Detect which cell encompasses the target text, then output its [x, y] center coordinate. 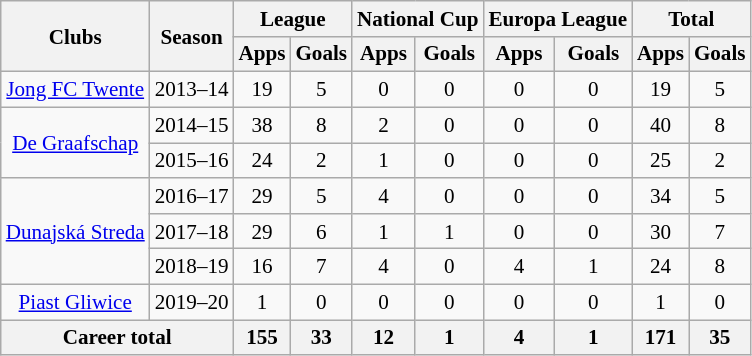
Season [192, 36]
40 [660, 124]
2019–20 [192, 302]
Career total [118, 338]
Dunajská Streda [76, 231]
6 [321, 230]
2017–18 [192, 230]
171 [660, 338]
2016–17 [192, 196]
De Graafschap [76, 142]
33 [321, 338]
30 [660, 230]
34 [660, 196]
16 [262, 266]
Clubs [76, 36]
2013–14 [192, 90]
2015–16 [192, 160]
155 [262, 338]
National Cup [418, 18]
Europa League [558, 18]
League [293, 18]
2018–19 [192, 266]
Piast Gliwice [76, 302]
12 [384, 338]
38 [262, 124]
25 [660, 160]
2014–15 [192, 124]
35 [720, 338]
Jong FC Twente [76, 90]
Total [691, 18]
